Return the (X, Y) coordinate for the center point of the cell that contains the specified text.  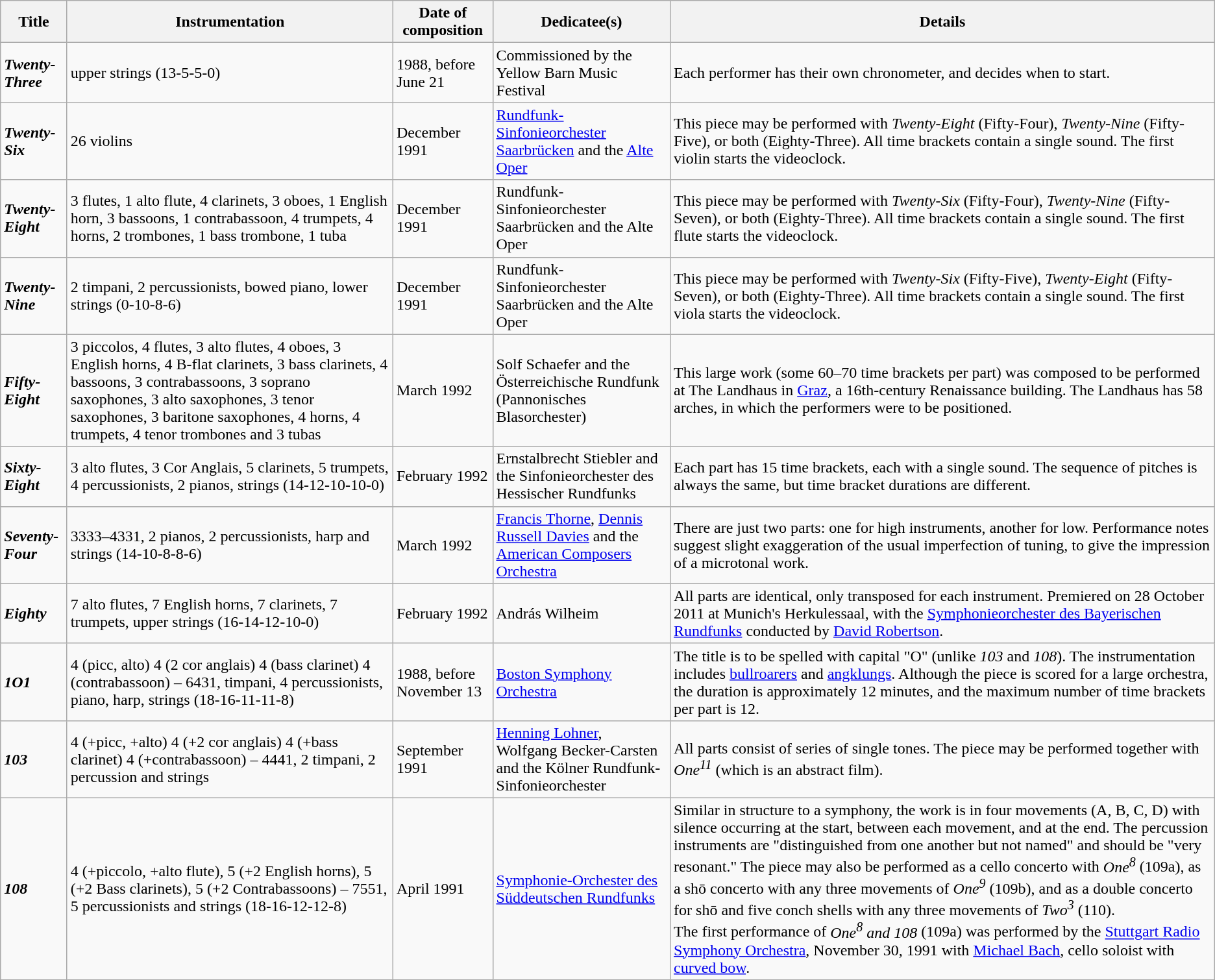
3333–4331, 2 pianos, 2 percussionists, harp and strings (14-10-8-8-6) (230, 545)
1988, before June 21 (443, 73)
Twenty-Eight (34, 218)
Instrumentation (230, 22)
Solf Schaefer and the Österreichische Rundfunk (Pannonisches Blasorchester) (582, 391)
Dedicatee(s) (582, 22)
Fifty-Eight (34, 391)
Francis Thorne, Dennis Russell Davies and the American Composers Orchestra (582, 545)
3 alto flutes, 3 Cor Anglais, 5 clarinets, 5 trumpets, 4 percussionists, 2 pianos, strings (14-12-10-10-0) (230, 476)
26 violins (230, 141)
Symphonie-Orchester des Süddeutschen Rundfunks (582, 888)
Twenty-Nine (34, 296)
András Wilheim (582, 613)
7 alto flutes, 7 English horns, 7 clarinets, 7 trumpets, upper strings (16-14-12-10-0) (230, 613)
4 (picc, alto) 4 (2 cor anglais) 4 (bass clarinet) 4 (contrabassoon) – 6431, timpani, 4 percussionists, piano, harp, strings (18-16-11-11-8) (230, 681)
Ernstalbrecht Stiebler and the Sinfonieorchester des Hessischer Rundfunks (582, 476)
Date of composition (443, 22)
Details (942, 22)
103 (34, 759)
Title (34, 22)
Each performer has their own chronometer, and decides when to start. (942, 73)
1988, before November 13 (443, 681)
Twenty-Six (34, 141)
September 1991 (443, 759)
108 (34, 888)
4 (+piccolo, +alto flute), 5 (+2 English horns), 5 (+2 Bass clarinets), 5 (+2 Contrabassoons) – 7551, 5 percussionists and strings (18-16-12-12-8) (230, 888)
Eighty (34, 613)
Sixty-Eight (34, 476)
All parts consist of series of single tones. The piece may be performed together with One11 (which is an abstract film). (942, 759)
Seventy-Four (34, 545)
2 timpani, 2 percussionists, bowed piano, lower strings (0-10-8-6) (230, 296)
Henning Lohner, Wolfgang Becker-Carsten and the Kölner Rundfunk-Sinfonieorchester (582, 759)
Twenty-Three (34, 73)
1O1 (34, 681)
Commissioned by the Yellow Barn Music Festival (582, 73)
4 (+picc, +alto) 4 (+2 cor anglais) 4 (+bass clarinet) 4 (+contrabassoon) – 4441, 2 timpani, 2 percussion and strings (230, 759)
upper strings (13-5-5-0) (230, 73)
April 1991 (443, 888)
Each part has 15 time brackets, each with a single sound. The sequence of pitches is always the same, but time bracket durations are different. (942, 476)
3 flutes, 1 alto flute, 4 clarinets, 3 oboes, 1 English horn, 3 bassoons, 1 contrabassoon, 4 trumpets, 4 horns, 2 trombones, 1 bass trombone, 1 tuba (230, 218)
Boston Symphony Orchestra (582, 681)
